Search for the cell housing the specified text and yield its [X, Y] center coordinate. 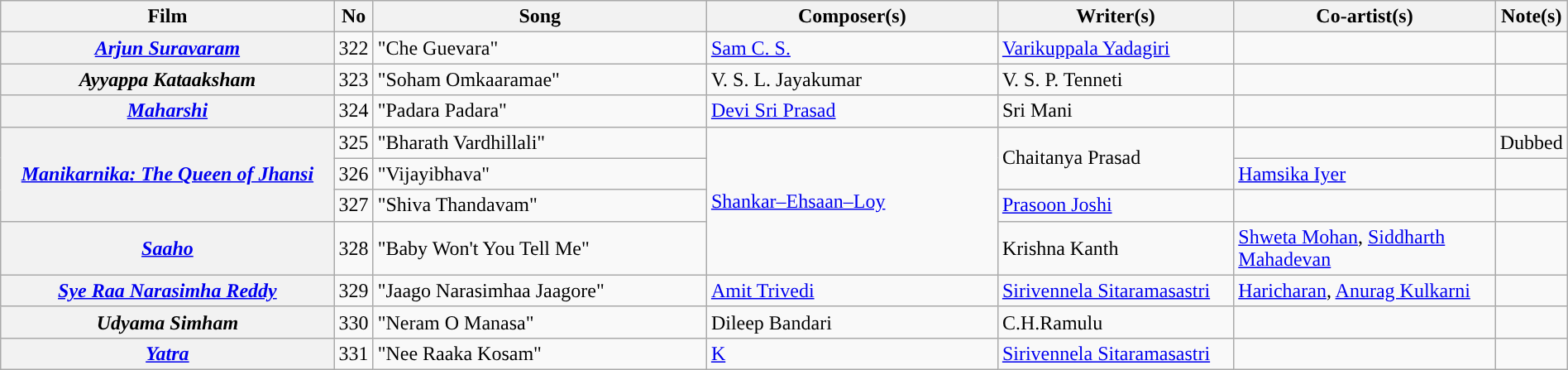
"Padara Padara" [539, 111]
322 [354, 48]
Writer(s) [1115, 17]
Ayyappa Kataaksham [167, 79]
330 [354, 322]
Saaho [167, 248]
Shankar–Ehsaan–Loy [852, 200]
Composer(s) [852, 17]
Hamsika Iyer [1365, 174]
Sri Mani [1115, 111]
Maharshi [167, 111]
Song [539, 17]
Manikarnika: The Queen of Jhansi [167, 174]
No [354, 17]
Dubbed [1532, 142]
323 [354, 79]
Co-artist(s) [1365, 17]
Note(s) [1532, 17]
Film [167, 17]
328 [354, 248]
C.H.Ramulu [1115, 322]
326 [354, 174]
Dileep Bandari [852, 322]
Haricharan, Anurag Kulkarni [1365, 291]
331 [354, 353]
Sye Raa Narasimha Reddy [167, 291]
"Baby Won't You Tell Me" [539, 248]
Amit Trivedi [852, 291]
V. S. P. Tenneti [1115, 79]
Prasoon Joshi [1115, 205]
V. S. L. Jayakumar [852, 79]
"Shiva Thandavam" [539, 205]
329 [354, 291]
"Nee Raaka Kosam" [539, 353]
Varikuppala Yadagiri [1115, 48]
Chaitanya Prasad [1115, 158]
Sam C. S. [852, 48]
"Che Guevara" [539, 48]
Devi Sri Prasad [852, 111]
Krishna Kanth [1115, 248]
"Bharath Vardhillali" [539, 142]
Yatra [167, 353]
"Vijayibhava" [539, 174]
Arjun Suravaram [167, 48]
325 [354, 142]
Shweta Mohan, Siddharth Mahadevan [1365, 248]
"Soham Omkaaramae" [539, 79]
Udyama Simham [167, 322]
327 [354, 205]
K [852, 353]
324 [354, 111]
"Neram O Manasa" [539, 322]
"Jaago Narasimhaa Jaagore" [539, 291]
